Locate the cell with the specified text and output its (X, Y) center coordinate. 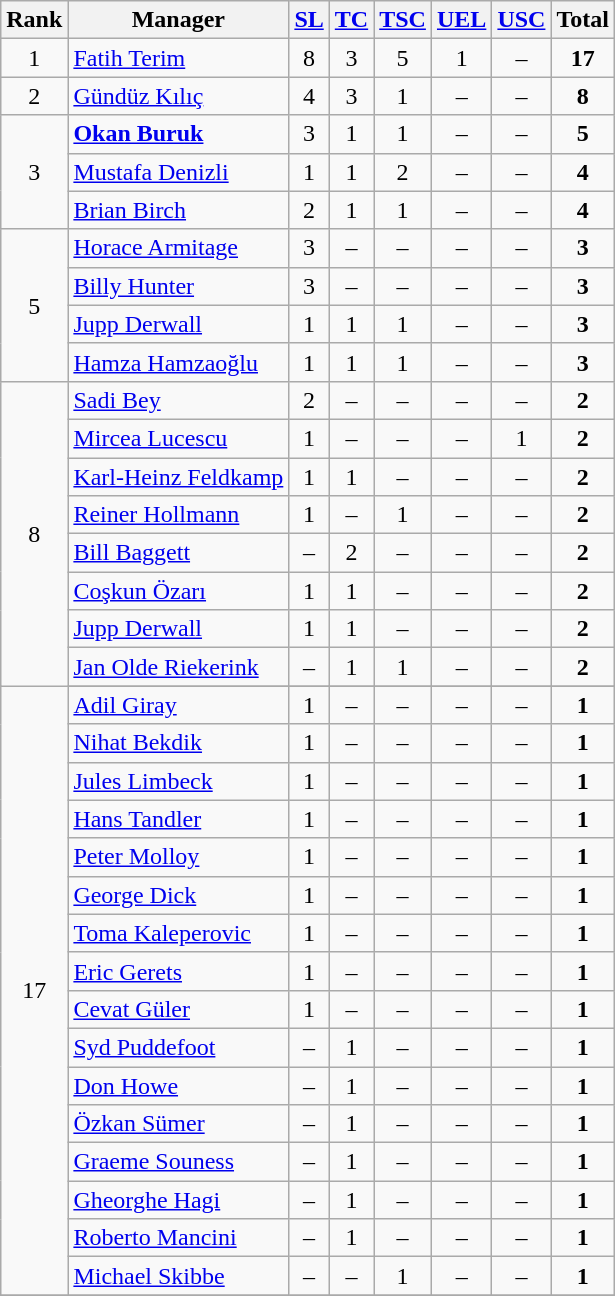
Reiner Hollmann (178, 515)
Eric Gerets (178, 971)
Don Howe (178, 1085)
Gheorghe Hagi (178, 1200)
Özkan Sümer (178, 1124)
Sadi Bey (178, 400)
George Dick (178, 895)
Michael Skibbe (178, 1276)
Brian Birch (178, 210)
Hamza Hamzaoğlu (178, 362)
Cevat Güler (178, 1009)
Mircea Lucescu (178, 438)
Nihat Bekdik (178, 743)
TC (351, 20)
Rank (34, 20)
Syd Puddefoot (178, 1047)
UEL (461, 20)
Hans Tandler (178, 819)
Graeme Souness (178, 1162)
SL (309, 20)
Gündüz Kılıç (178, 96)
Roberto Mancini (178, 1238)
Manager (178, 20)
Fatih Terim (178, 58)
TSC (403, 20)
Horace Armitage (178, 248)
Karl-Heinz Feldkamp (178, 477)
Jan Olde Riekerink (178, 667)
Billy Hunter (178, 286)
Okan Buruk (178, 134)
Coşkun Özarı (178, 591)
Toma Kaleperovic (178, 933)
Total (583, 20)
Jules Limbeck (178, 781)
Peter Molloy (178, 857)
USC (522, 20)
Bill Baggett (178, 553)
Mustafa Denizli (178, 172)
Adil Giray (178, 705)
